Search for the cell housing the specified text and yield its [x, y] center coordinate. 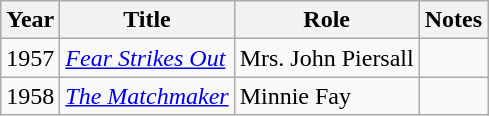
Mrs. John Piersall [326, 58]
Role [326, 20]
1958 [30, 96]
The Matchmaker [147, 96]
Fear Strikes Out [147, 58]
Notes [453, 20]
Title [147, 20]
1957 [30, 58]
Minnie Fay [326, 96]
Year [30, 20]
